For the text-containing cell, return its midpoint in (x, y) coordinate format. 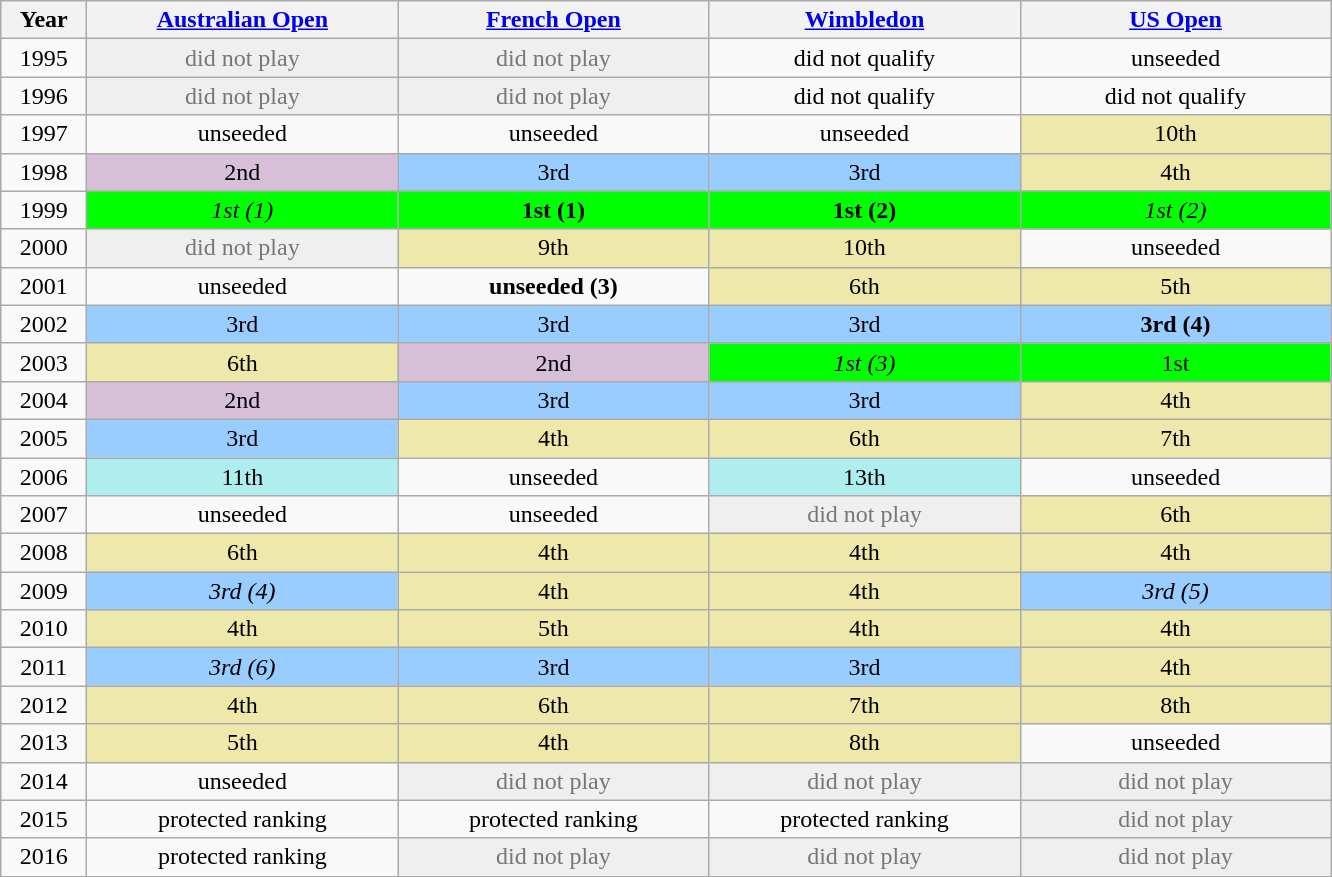
2003 (44, 362)
1999 (44, 210)
2009 (44, 591)
1998 (44, 172)
2007 (44, 515)
2012 (44, 705)
2006 (44, 477)
2001 (44, 286)
2004 (44, 400)
2016 (44, 857)
2010 (44, 629)
Wimbledon (864, 20)
1995 (44, 58)
2013 (44, 743)
1st (1176, 362)
2005 (44, 438)
US Open (1176, 20)
2008 (44, 553)
3rd (6) (242, 667)
French Open (554, 20)
1st (3) (864, 362)
2014 (44, 781)
9th (554, 248)
11th (242, 477)
1997 (44, 134)
3rd (5) (1176, 591)
2011 (44, 667)
13th (864, 477)
2002 (44, 324)
1996 (44, 96)
Australian Open (242, 20)
unseeded (3) (554, 286)
Year (44, 20)
2015 (44, 819)
2000 (44, 248)
